From the cell containing the given text, extract its center point as (x, y) coordinate. 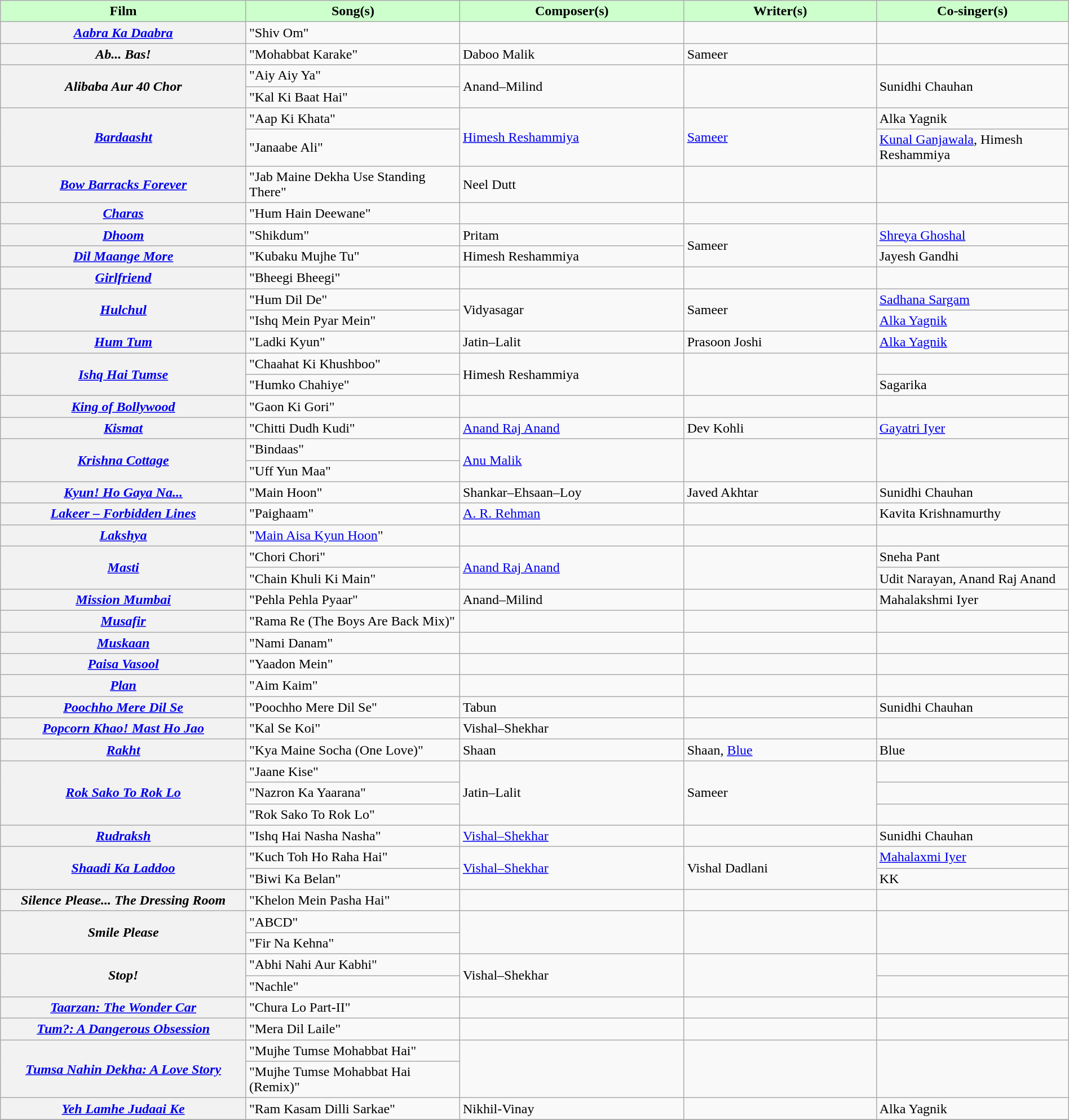
"Bindaas" (353, 449)
"Chori Chori" (353, 557)
"Kya Maine Socha (One Love)" (353, 750)
"Uff Yun Maa" (353, 471)
Rok Sako To Rok Lo (123, 793)
Shaan (572, 750)
Daboo Malik (572, 54)
"Chura Lo Part-II" (353, 1008)
Ishq Hai Tumse (123, 374)
Dhoom (123, 235)
Taarzan: The Wonder Car (123, 1008)
"Chain Khuli Ki Main" (353, 578)
Kyun! Ho Gaya Na... (123, 492)
"Jaane Kise" (353, 771)
Tum?: A Dangerous Obsession (123, 1029)
"Main Hoon" (353, 492)
Popcorn Khao! Mast Ho Jao (123, 729)
Anu Malik (572, 460)
Hulchul (123, 310)
Lakshya (123, 535)
"Janaabe Ali" (353, 148)
"Kal Se Koi" (353, 729)
"Gaon Ki Gori" (353, 407)
"Yaadon Mein" (353, 664)
Poochho Mere Dil Se (123, 707)
"Hum Dil De" (353, 299)
"Ishq Mein Pyar Mein" (353, 321)
"Kal Ki Baat Hai" (353, 97)
A. R. Rehman (572, 514)
Bow Barracks Forever (123, 184)
Musafir (123, 621)
"Mohabbat Karake" (353, 54)
"Mujhe Tumse Mohabbat Hai" (353, 1051)
Vidyasagar (572, 310)
"Biwi Ka Belan" (353, 879)
Rudraksh (123, 836)
Hum Tum (123, 342)
Mahalakshmi Iyer (972, 599)
Nikhil-Vinay (572, 1109)
"Kubaku Mujhe Tu" (353, 256)
"Main Aisa Kyun Hoon" (353, 535)
Film (123, 11)
Girlfriend (123, 277)
Kavita Krishnamurthy (972, 514)
Neel Dutt (572, 184)
Aabra Ka Daabra (123, 33)
Udit Narayan, Anand Raj Anand (972, 578)
"ABCD" (353, 921)
"Pehla Pehla Pyaar" (353, 599)
Kunal Ganjawala, Himesh Reshammiya (972, 148)
Sadhana Sargam (972, 299)
Shankar–Ehsaan–Loy (572, 492)
Paisa Vasool (123, 664)
"Ram Kasam Dilli Sarkae" (353, 1109)
Gayatri Iyer (972, 428)
Song(s) (353, 11)
"Aap Ki Khata" (353, 118)
Dil Maange More (123, 256)
"Fir Na Kehna" (353, 943)
"Paighaam" (353, 514)
Kismat (123, 428)
Lakeer – Forbidden Lines (123, 514)
Javed Akhtar (780, 492)
Charas (123, 213)
"Shiv Om" (353, 33)
Muskaan (123, 642)
Shaan, Blue (780, 750)
Rakht (123, 750)
Alibaba Aur 40 Chor (123, 86)
"Mera Dil Laile" (353, 1029)
"Rama Re (The Boys Are Back Mix)" (353, 621)
"Jab Maine Dekha Use Standing There" (353, 184)
Dev Kohli (780, 428)
Shaadi Ka Laddoo (123, 868)
Ab... Bas! (123, 54)
"Kuch Toh Ho Raha Hai" (353, 857)
Masti (123, 567)
"Aim Kaim" (353, 686)
"Mujhe Tumse Mohabbat Hai (Remix)" (353, 1079)
Mission Mumbai (123, 599)
"Rok Sako To Rok Lo" (353, 814)
"Nachle" (353, 986)
Tumsa Nahin Dekha: A Love Story (123, 1069)
Jayesh Gandhi (972, 256)
Composer(s) (572, 11)
"Chitti Dudh Kudi" (353, 428)
Smile Please (123, 932)
Co-singer(s) (972, 11)
"Humko Chahiye" (353, 385)
Blue (972, 750)
Yeh Lamhe Judaai Ke (123, 1109)
Silence Please... The Dressing Room (123, 900)
Shreya Ghoshal (972, 235)
Bardaasht (123, 136)
"Shikdum" (353, 235)
King of Bollywood (123, 407)
"Chaahat Ki Khushboo" (353, 364)
Stop! (123, 975)
Mahalaxmi Iyer (972, 857)
Sagarika (972, 385)
"Nami Danam" (353, 642)
Krishna Cottage (123, 460)
"Abhi Nahi Aur Kabhi" (353, 964)
"Ladki Kyun" (353, 342)
KK (972, 879)
"Nazron Ka Yaarana" (353, 793)
Vishal Dadlani (780, 868)
Pritam (572, 235)
"Aiy Aiy Ya" (353, 76)
"Poochho Mere Dil Se" (353, 707)
"Ishq Hai Nasha Nasha" (353, 836)
"Khelon Mein Pasha Hai" (353, 900)
Tabun (572, 707)
Writer(s) (780, 11)
Sneha Pant (972, 557)
Prasoon Joshi (780, 342)
"Hum Hain Deewane" (353, 213)
"Bheegi Bheegi" (353, 277)
Plan (123, 686)
